Determine the (X, Y) coordinate at the center of the cell enclosing the given text.  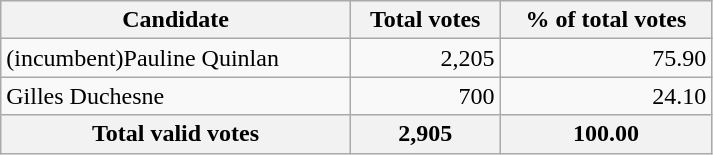
2,905 (425, 134)
Total votes (425, 20)
2,205 (425, 58)
Candidate (176, 20)
100.00 (606, 134)
Total valid votes (176, 134)
700 (425, 96)
% of total votes (606, 20)
Gilles Duchesne (176, 96)
(incumbent)Pauline Quinlan (176, 58)
24.10 (606, 96)
75.90 (606, 58)
